Return the (X, Y) coordinate for the center point of the cell that contains the specified text.  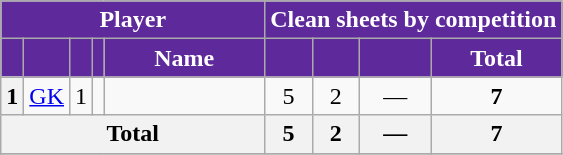
Clean sheets by competition (414, 20)
GK (47, 96)
Name (184, 58)
Player (133, 20)
